Identify which cell holds the provided text, then report its (X, Y) central coordinate. 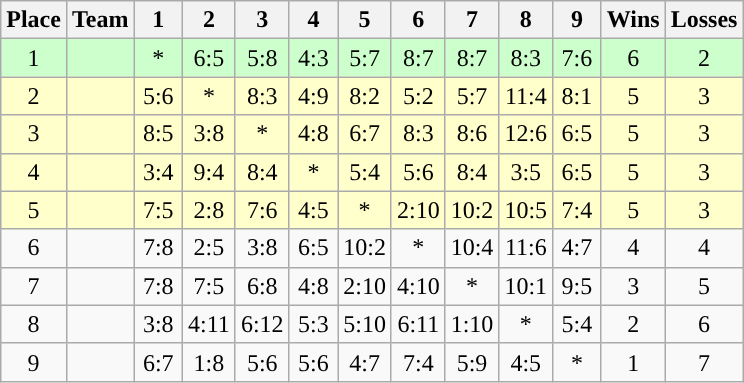
4:3 (314, 58)
5:9 (472, 362)
1:10 (472, 324)
5:8 (262, 58)
4:10 (418, 286)
3:5 (526, 172)
6:8 (262, 286)
8:2 (365, 96)
9:4 (210, 172)
5:3 (314, 324)
10:1 (526, 286)
12:6 (526, 134)
5:2 (418, 96)
8:5 (158, 134)
8:6 (472, 134)
1:8 (210, 362)
6:11 (418, 324)
5:10 (365, 324)
6:12 (262, 324)
9:5 (578, 286)
8:1 (578, 96)
11:4 (526, 96)
11:6 (526, 248)
4:9 (314, 96)
10:4 (472, 248)
10:5 (526, 210)
Place (34, 20)
2:5 (210, 248)
4:11 (210, 324)
Team (100, 20)
Wins (633, 20)
Losses (704, 20)
2:8 (210, 210)
3:4 (158, 172)
